Return [X, Y] of the center of cell containing provided text 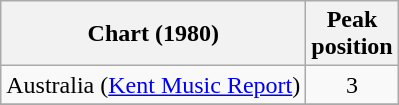
3 [352, 85]
Chart (1980) [154, 34]
Peakposition [352, 34]
Australia (Kent Music Report) [154, 85]
